Return the (X, Y) coordinate for the center point of the cell that contains the specified text.  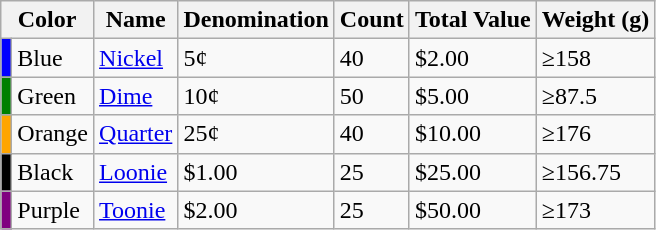
Black (53, 172)
$1.00 (256, 172)
Denomination (256, 20)
25¢ (256, 134)
Total Value (472, 20)
≥156.75 (595, 172)
≥176 (595, 134)
$10.00 (472, 134)
Weight (g) (595, 20)
≥158 (595, 58)
Loonie (136, 172)
≥173 (595, 210)
$5.00 (472, 96)
Dime (136, 96)
Blue (53, 58)
Nickel (136, 58)
10¢ (256, 96)
Quarter (136, 134)
Toonie (136, 210)
Orange (53, 134)
Count (372, 20)
$50.00 (472, 210)
$25.00 (472, 172)
5¢ (256, 58)
Name (136, 20)
50 (372, 96)
≥87.5 (595, 96)
Green (53, 96)
Purple (53, 210)
Color (48, 20)
